Output the (x, y) coordinate of the center of the cell containing the given text.  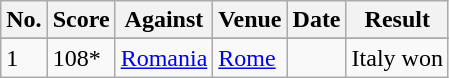
Rome (250, 58)
Against (164, 20)
Venue (250, 20)
No. (24, 20)
Italy won (397, 58)
108* (81, 58)
Score (81, 20)
Romania (164, 58)
Result (397, 20)
Date (316, 20)
1 (24, 58)
